Find where the given text appears and provide that cell's center as (X, Y) coordinate. 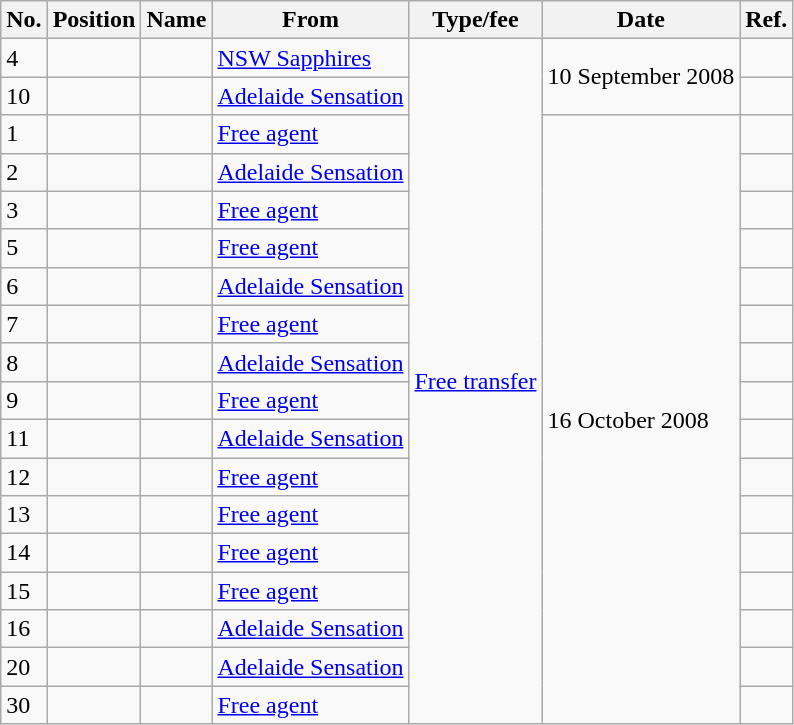
Free transfer (476, 382)
Type/fee (476, 20)
15 (24, 591)
11 (24, 438)
5 (24, 248)
Name (176, 20)
From (310, 20)
14 (24, 553)
NSW Sapphires (310, 58)
30 (24, 705)
6 (24, 286)
12 (24, 477)
No. (24, 20)
13 (24, 515)
9 (24, 400)
1 (24, 134)
16 October 2008 (641, 420)
2 (24, 172)
10 (24, 96)
Date (641, 20)
10 September 2008 (641, 77)
7 (24, 324)
Position (94, 20)
Ref. (766, 20)
16 (24, 629)
3 (24, 210)
8 (24, 362)
4 (24, 58)
20 (24, 667)
